Scan for the cell matching the given text and deliver its (x, y) coordinate at center. 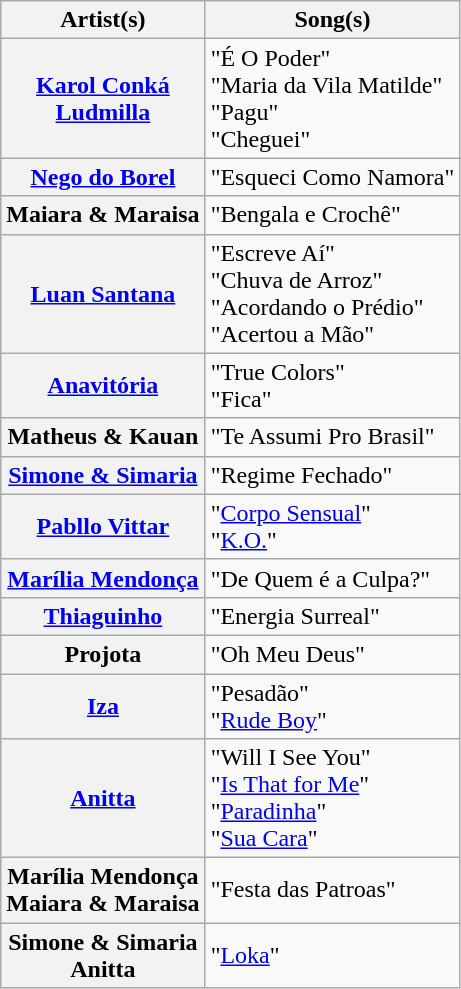
"Corpo Sensual""K.O." (332, 526)
Marília Mendonça (103, 578)
Pabllo Vittar (103, 526)
Projota (103, 654)
Thiaguinho (103, 616)
Nego do Borel (103, 177)
Matheus & Kauan (103, 437)
"Esqueci Como Namora" (332, 177)
Song(s) (332, 20)
"Loka" (332, 956)
"Oh Meu Deus" (332, 654)
"De Quem é a Culpa?" (332, 578)
"Will I See You""Is That for Me""Paradinha""Sua Cara" (332, 798)
Simone & SimariaAnitta (103, 956)
"Pesadão" "Rude Boy" (332, 706)
Karol ConkáLudmilla (103, 98)
"Festa das Patroas" (332, 890)
Maiara & Maraisa (103, 215)
"True Colors""Fica" (332, 386)
"Bengala e Crochê" (332, 215)
"Te Assumi Pro Brasil" (332, 437)
"É O Poder""Maria da Vila Matilde""Pagu""Cheguei" (332, 98)
"Regime Fechado" (332, 475)
"Escreve Aí""Chuva de Arroz""Acordando o Prédio""Acertou a Mão" (332, 294)
Iza (103, 706)
Luan Santana (103, 294)
Simone & Simaria (103, 475)
Anavitória (103, 386)
Marília MendonçaMaiara & Maraisa (103, 890)
"Energia Surreal" (332, 616)
Anitta (103, 798)
Artist(s) (103, 20)
